Output the [X, Y] coordinate of the center of the cell containing the given text.  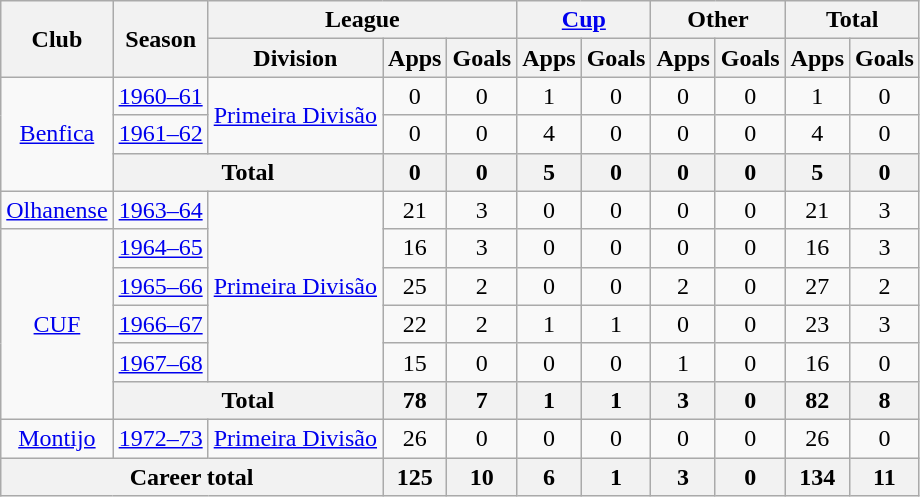
15 [415, 362]
25 [415, 286]
134 [817, 477]
22 [415, 324]
1964–65 [160, 248]
1967–68 [160, 362]
Season [160, 39]
82 [817, 400]
125 [415, 477]
1960–61 [160, 96]
8 [885, 400]
Club [57, 39]
Division [295, 58]
League [362, 20]
7 [482, 400]
1972–73 [160, 438]
Cup [584, 20]
Montijo [57, 438]
1961–62 [160, 134]
Career total [192, 477]
Other [718, 20]
78 [415, 400]
Benfica [57, 134]
Olhanense [57, 210]
6 [549, 477]
1966–67 [160, 324]
1963–64 [160, 210]
1965–66 [160, 286]
27 [817, 286]
11 [885, 477]
23 [817, 324]
10 [482, 477]
CUF [57, 324]
